Output the (x, y) coordinate of the center of the cell containing the given text.  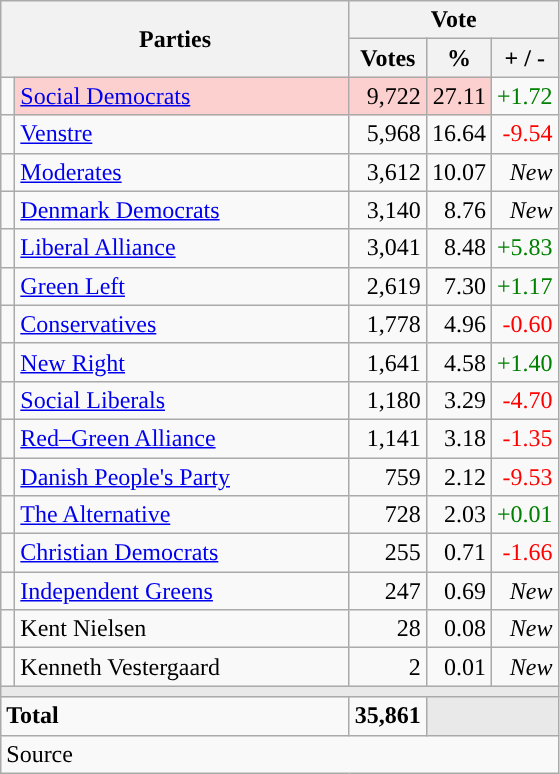
-0.60 (524, 324)
4.58 (458, 362)
Votes (388, 58)
7.30 (458, 286)
+5.83 (524, 248)
Red–Green Alliance (182, 438)
0.71 (458, 553)
Parties (176, 39)
8.48 (458, 248)
35,861 (388, 716)
Christian Democrats (182, 553)
Vote (454, 20)
1,641 (388, 362)
728 (388, 515)
5,968 (388, 134)
0.01 (458, 667)
-1.66 (524, 553)
28 (388, 629)
+0.01 (524, 515)
Liberal Alliance (182, 248)
3,041 (388, 248)
-4.70 (524, 400)
The Alternative (182, 515)
3,612 (388, 172)
759 (388, 477)
% (458, 58)
2.12 (458, 477)
1,778 (388, 324)
1,141 (388, 438)
-9.53 (524, 477)
Social Liberals (182, 400)
2 (388, 667)
Social Democrats (182, 96)
0.08 (458, 629)
Moderates (182, 172)
Independent Greens (182, 591)
+1.40 (524, 362)
+1.17 (524, 286)
16.64 (458, 134)
9,722 (388, 96)
Total (176, 716)
+1.72 (524, 96)
3.18 (458, 438)
Kenneth Vestergaard (182, 667)
1,180 (388, 400)
Conservatives (182, 324)
Venstre (182, 134)
4.96 (458, 324)
Source (280, 754)
255 (388, 553)
27.11 (458, 96)
2.03 (458, 515)
247 (388, 591)
8.76 (458, 210)
2,619 (388, 286)
New Right (182, 362)
10.07 (458, 172)
-9.54 (524, 134)
3.29 (458, 400)
+ / - (524, 58)
0.69 (458, 591)
3,140 (388, 210)
-1.35 (524, 438)
Danish People's Party (182, 477)
Green Left (182, 286)
Kent Nielsen (182, 629)
Denmark Democrats (182, 210)
